Pinpoint the cell where the given text exists, returning its (X, Y) midpoint coordinate. 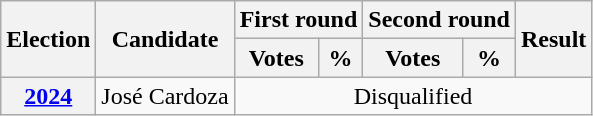
Election (48, 39)
Candidate (165, 39)
Result (553, 39)
First round (298, 20)
José Cardoza (165, 96)
Disqualified (413, 96)
Second round (440, 20)
2024 (48, 96)
